Extract the (X, Y) coordinate from the center of the cell holding the provided text.  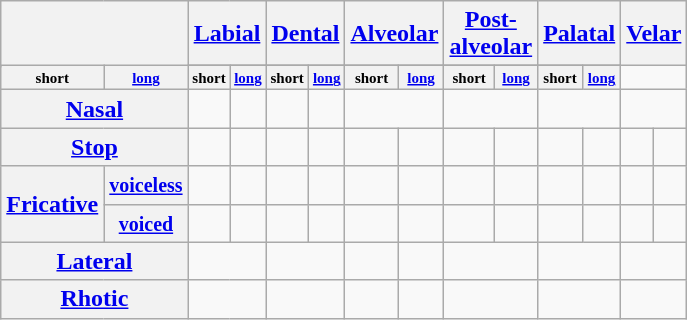
Rhotic (94, 299)
Palatal (580, 34)
Lateral (94, 261)
Dental (306, 34)
Fricative (52, 204)
voiced (146, 223)
Velar (654, 34)
voiceless (146, 185)
Post-alveolar (491, 34)
Alveolar (394, 34)
Nasal (94, 109)
Stop (94, 147)
Labial (227, 34)
